Capture the cell that displays the provided text and extract its (X, Y) central coordinate. 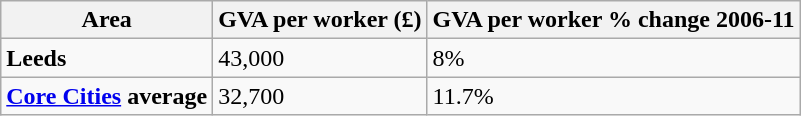
43,000 (320, 58)
Area (107, 20)
11.7% (614, 96)
32,700 (320, 96)
8% (614, 58)
GVA per worker % change 2006-11 (614, 20)
GVA per worker (£) (320, 20)
Leeds (107, 58)
Core Cities average (107, 96)
